Extract the [X, Y] coordinate from the center of the cell holding the provided text.  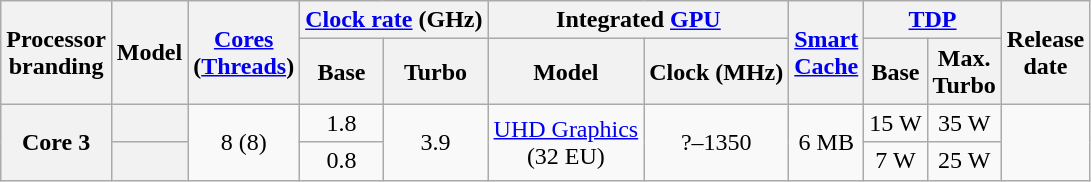
7 W [896, 161]
TDP [933, 20]
8 (8) [244, 142]
Cores(Threads) [244, 52]
Turbo [436, 72]
Clock (MHz) [716, 72]
Core 3 [56, 142]
Releasedate [1045, 52]
25 W [964, 161]
?–1350 [716, 142]
0.8 [342, 161]
3.9 [436, 142]
Integrated GPU [638, 20]
SmartCache [826, 52]
Processorbranding [56, 52]
Clock rate (GHz) [394, 20]
Max.Turbo [964, 72]
UHD Graphics(32 EU) [566, 142]
6 MB [826, 142]
35 W [964, 123]
15 W [896, 123]
1.8 [342, 123]
